Pinpoint the cell where the given text exists, returning its [X, Y] midpoint coordinate. 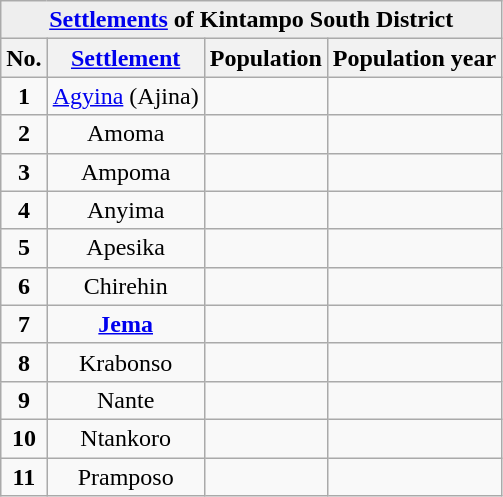
10 [24, 438]
Population [266, 58]
1 [24, 96]
Nante [126, 400]
9 [24, 400]
4 [24, 210]
Population year [414, 58]
Settlement [126, 58]
7 [24, 324]
Anyima [126, 210]
6 [24, 286]
Chirehin [126, 286]
Jema [126, 324]
5 [24, 248]
2 [24, 134]
3 [24, 172]
Pramposo [126, 477]
Settlements of Kintampo South District [252, 20]
8 [24, 362]
Amoma [126, 134]
Agyina (Ajina) [126, 96]
Apesika [126, 248]
No. [24, 58]
Ntankoro [126, 438]
Krabonso [126, 362]
11 [24, 477]
Ampoma [126, 172]
